Capture the cell that displays the provided text and extract its [X, Y] central coordinate. 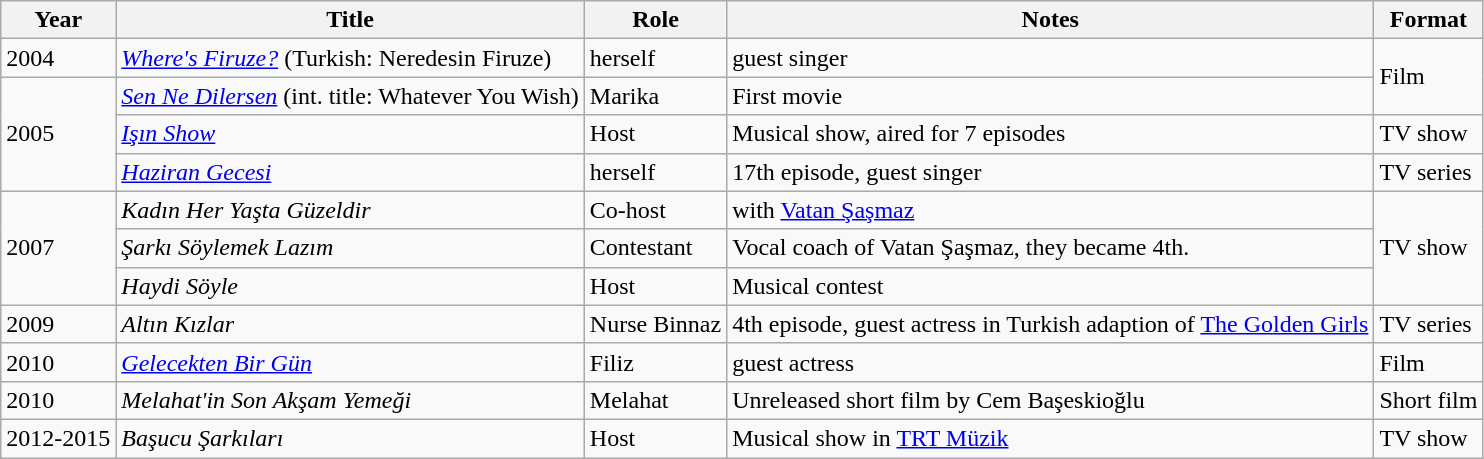
2009 [58, 324]
Role [655, 20]
Vocal coach of Vatan Şaşmaz, they became 4th. [1050, 248]
Year [58, 20]
Şarkı Söylemek Lazım [350, 248]
Musical show in TRT Müzik [1050, 438]
Title [350, 20]
guest actress [1050, 362]
Sen Ne Dilersen (int. title: Whatever You Wish) [350, 96]
Musical contest [1050, 286]
Işın Show [350, 134]
Başucu Şarkıları [350, 438]
Gelecekten Bir Gün [350, 362]
Haydi Söyle [350, 286]
Marika [655, 96]
Kadın Her Yaşta Güzeldir [350, 210]
Musical show, aired for 7 episodes [1050, 134]
Co-host [655, 210]
Short film [1428, 400]
Haziran Gecesi [350, 172]
Unreleased short film by Cem Başeskioğlu [1050, 400]
Format [1428, 20]
Nurse Binnaz [655, 324]
Altın Kızlar [350, 324]
with Vatan Şaşmaz [1050, 210]
2005 [58, 134]
Melahat'in Son Akşam Yemeği [350, 400]
2012-2015 [58, 438]
Where's Firuze? (Turkish: Neredesin Firuze) [350, 58]
2007 [58, 248]
17th episode, guest singer [1050, 172]
Filiz [655, 362]
2004 [58, 58]
Melahat [655, 400]
guest singer [1050, 58]
First movie [1050, 96]
4th episode, guest actress in Turkish adaption of The Golden Girls [1050, 324]
Contestant [655, 248]
Notes [1050, 20]
